Capture the cell that displays the provided text and extract its [x, y] central coordinate. 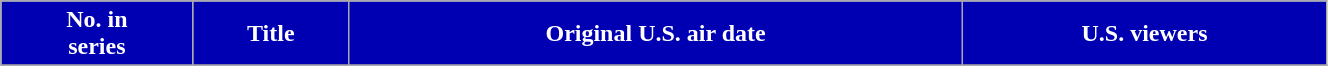
U.S. viewers [1145, 34]
Title [271, 34]
Original U.S. air date [656, 34]
No. inseries [97, 34]
